Scan for the cell matching the given text and deliver its (x, y) coordinate at center. 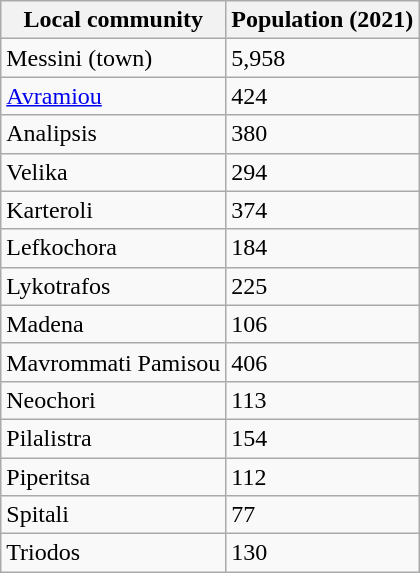
424 (322, 96)
106 (322, 324)
Madena (114, 324)
184 (322, 248)
Lykotrafos (114, 286)
Messini (town) (114, 58)
Mavrommati Pamisou (114, 362)
77 (322, 515)
112 (322, 477)
Spitali (114, 515)
Karteroli (114, 210)
380 (322, 134)
374 (322, 210)
Neochori (114, 400)
Analipsis (114, 134)
Population (2021) (322, 20)
Avramiou (114, 96)
406 (322, 362)
154 (322, 438)
294 (322, 172)
113 (322, 400)
Piperitsa (114, 477)
Triodos (114, 553)
Velika (114, 172)
130 (322, 553)
Local community (114, 20)
Pilalistra (114, 438)
5,958 (322, 58)
Lefkochora (114, 248)
225 (322, 286)
